Determine the (X, Y) coordinate at the center of the cell enclosing the given text.  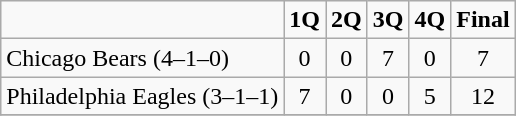
1Q (305, 20)
2Q (347, 20)
Philadelphia Eagles (3–1–1) (142, 96)
4Q (430, 20)
12 (483, 96)
Chicago Bears (4–1–0) (142, 58)
5 (430, 96)
3Q (388, 20)
Final (483, 20)
